Capture the cell that displays the provided text and extract its [x, y] central coordinate. 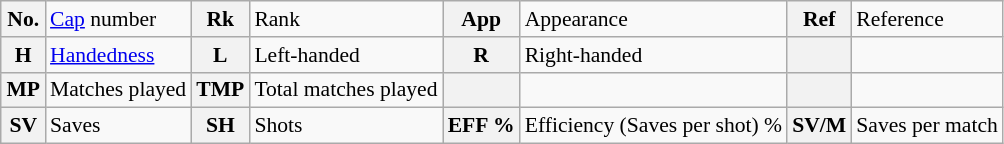
SH [220, 126]
Shots [346, 126]
Matches played [118, 90]
Cap number [118, 19]
H [23, 55]
SV [23, 126]
R [482, 55]
Total matches played [346, 90]
Right-handed [654, 55]
No. [23, 19]
L [220, 55]
EFF % [482, 126]
TMP [220, 90]
MP [23, 90]
Handedness [118, 55]
Ref [819, 19]
Efficiency (Saves per shot) % [654, 126]
Saves per match [927, 126]
Rank [346, 19]
Left-handed [346, 55]
App [482, 19]
Saves [118, 126]
SV/M [819, 126]
Appearance [654, 19]
Reference [927, 19]
Rk [220, 19]
